Scan for the cell matching the given text and deliver its [x, y] coordinate at center. 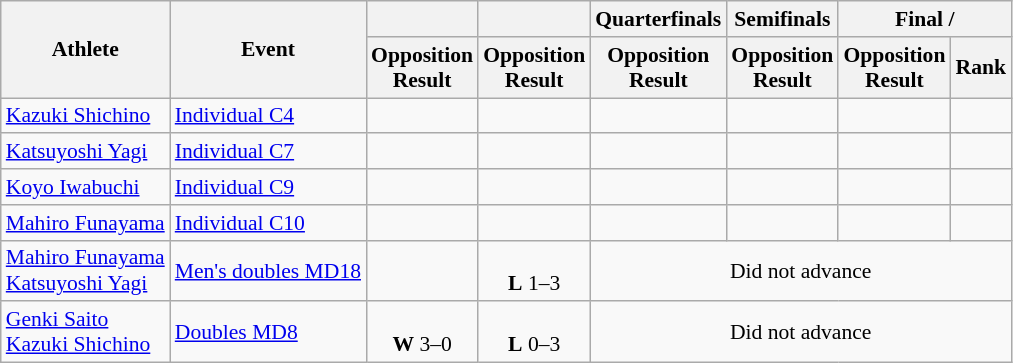
Mahiro FunayamaKatsuyoshi Yagi [86, 270]
Individual C10 [268, 223]
Rank [980, 68]
Final / [924, 19]
Individual C9 [268, 187]
Event [268, 50]
Athlete [86, 50]
L 1–3 [534, 270]
Quarterfinals [658, 19]
Katsuyoshi Yagi [86, 152]
L 0–3 [534, 332]
Genki SaitoKazuki Shichino [86, 332]
Individual C7 [268, 152]
Mahiro Funayama [86, 223]
Koyo Iwabuchi [86, 187]
W 3–0 [422, 332]
Semifinals [782, 19]
Kazuki Shichino [86, 116]
Men's doubles MD18 [268, 270]
Individual C4 [268, 116]
Doubles MD8 [268, 332]
